Scan for the cell matching the given text and deliver its [X, Y] coordinate at center. 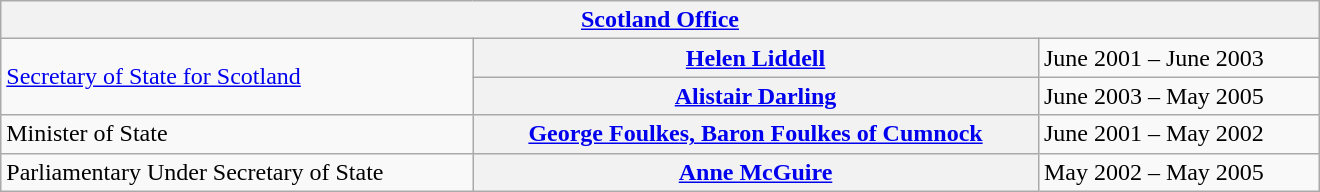
June 2001 – May 2002 [1178, 134]
Parliamentary Under Secretary of State [237, 172]
Alistair Darling [756, 96]
Secretary of State for Scotland [237, 77]
Helen Liddell [756, 58]
Minister of State [237, 134]
June 2001 – June 2003 [1178, 58]
June 2003 – May 2005 [1178, 96]
May 2002 – May 2005 [1178, 172]
Scotland Office [660, 20]
George Foulkes, Baron Foulkes of Cumnock [756, 134]
Anne McGuire [756, 172]
